Search for the cell housing the specified text and yield its (x, y) center coordinate. 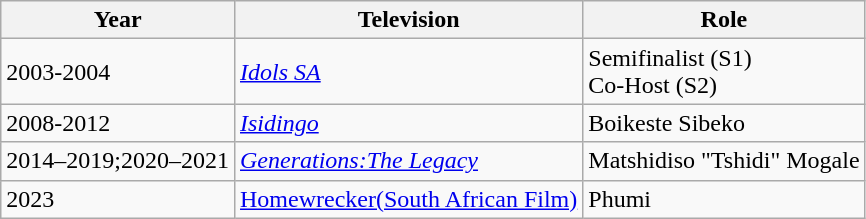
Year (118, 20)
Homewrecker(South African Film) (408, 199)
Television (408, 20)
Phumi (724, 199)
Isidingo (408, 123)
2003-2004 (118, 72)
Role (724, 20)
Idols SA (408, 72)
Generations:The Legacy (408, 161)
Semifinalist (S1)Co-Host (S2) (724, 72)
2023 (118, 199)
2008-2012 (118, 123)
2014–2019;2020–2021 (118, 161)
Boikeste Sibeko (724, 123)
Matshidiso "Tshidi" Mogale (724, 161)
